Locate the cell with the specified text and output its (X, Y) center coordinate. 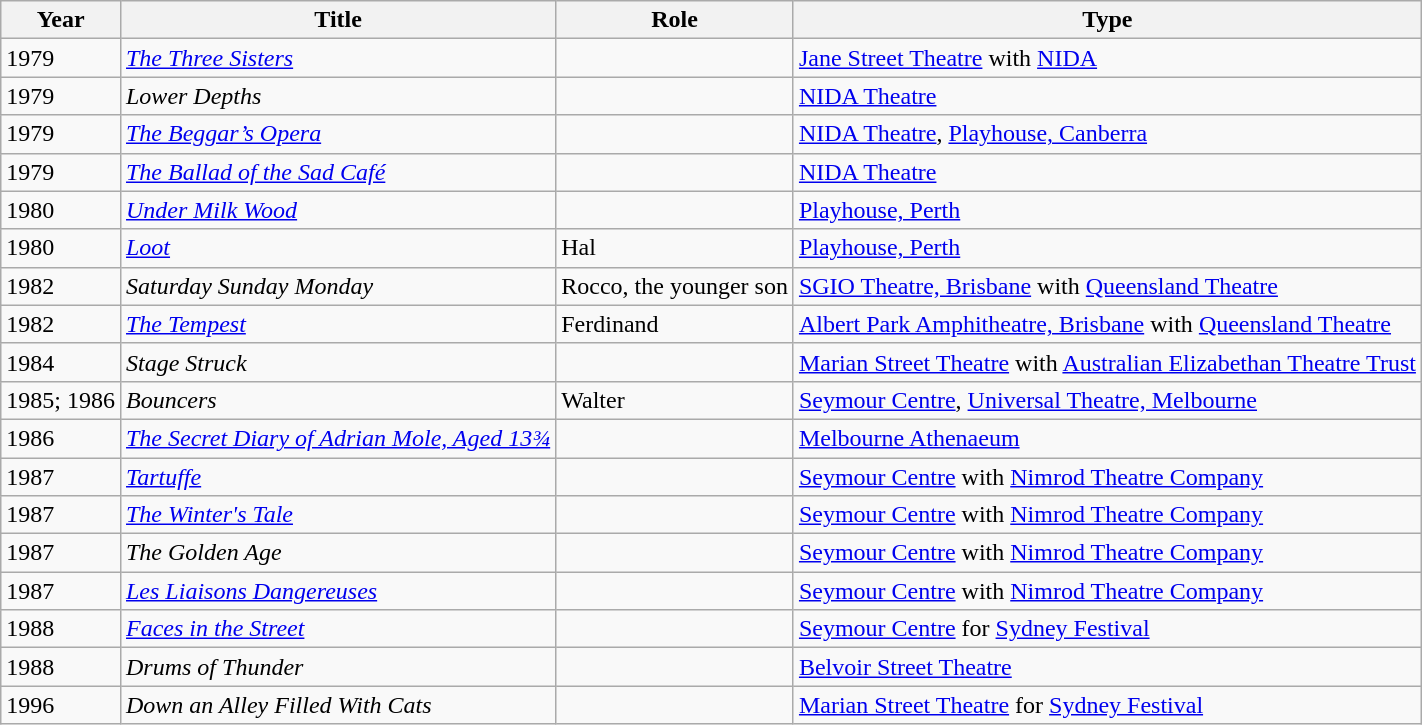
Loot (338, 248)
Down an Alley Filled With Cats (338, 705)
Bouncers (338, 400)
1984 (61, 362)
Jane Street Theatre with NIDA (1107, 58)
Rocco, the younger son (675, 286)
The Secret Diary of Adrian Mole, Aged 13¾ (338, 438)
Tartuffe (338, 477)
Saturday Sunday Monday (338, 286)
Role (675, 20)
The Tempest (338, 324)
Stage Struck (338, 362)
The Ballad of the Sad Café (338, 172)
1996 (61, 705)
Faces in the Street (338, 629)
Melbourne Athenaeum (1107, 438)
Drums of Thunder (338, 667)
Belvoir Street Theatre (1107, 667)
Title (338, 20)
1985; 1986 (61, 400)
1986 (61, 438)
SGIO Theatre, Brisbane with Queensland Theatre (1107, 286)
Hal (675, 248)
Les Liaisons Dangereuses (338, 591)
Ferdinand (675, 324)
Seymour Centre, Universal Theatre, Melbourne (1107, 400)
The Three Sisters (338, 58)
The Winter's Tale (338, 515)
Year (61, 20)
The Beggar’s Opera (338, 134)
Marian Street Theatre with Australian Elizabethan Theatre Trust (1107, 362)
Walter (675, 400)
Seymour Centre for Sydney Festival (1107, 629)
The Golden Age (338, 553)
Under Milk Wood (338, 210)
Marian Street Theatre for Sydney Festival (1107, 705)
Type (1107, 20)
Lower Depths (338, 96)
NIDA Theatre, Playhouse, Canberra (1107, 134)
Albert Park Amphitheatre, Brisbane with Queensland Theatre (1107, 324)
